From the cell containing the given text, extract its center point as (X, Y) coordinate. 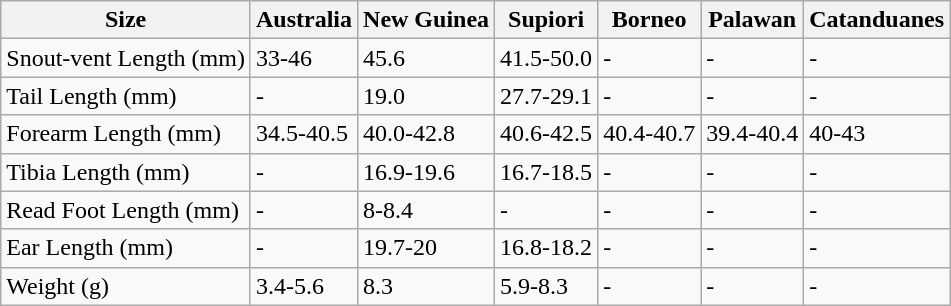
Tail Length (mm) (126, 96)
Ear Length (mm) (126, 248)
27.7-29.1 (546, 96)
Snout-vent Length (mm) (126, 58)
Read Foot Length (mm) (126, 210)
40.0-42.8 (426, 134)
Weight (g) (126, 286)
34.5-40.5 (304, 134)
40.4-40.7 (650, 134)
8.3 (426, 286)
Forearm Length (mm) (126, 134)
40.6-42.5 (546, 134)
40-43 (877, 134)
33-46 (304, 58)
Size (126, 20)
Borneo (650, 20)
45.6 (426, 58)
39.4-40.4 (752, 134)
16.9-19.6 (426, 172)
5.9-8.3 (546, 286)
Tibia Length (mm) (126, 172)
3.4-5.6 (304, 286)
Palawan (752, 20)
19.0 (426, 96)
Supiori (546, 20)
19.7-20 (426, 248)
16.7-18.5 (546, 172)
41.5-50.0 (546, 58)
New Guinea (426, 20)
8-8.4 (426, 210)
16.8-18.2 (546, 248)
Australia (304, 20)
Catanduanes (877, 20)
